For the text-containing cell, return its midpoint in (X, Y) coordinate format. 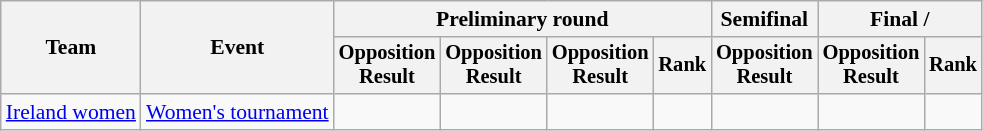
Women's tournament (238, 112)
Final / (900, 19)
Ireland women (71, 112)
Semifinal (764, 19)
Event (238, 48)
Preliminary round (522, 19)
Team (71, 48)
